Scan for the cell matching the given text and deliver its (x, y) coordinate at center. 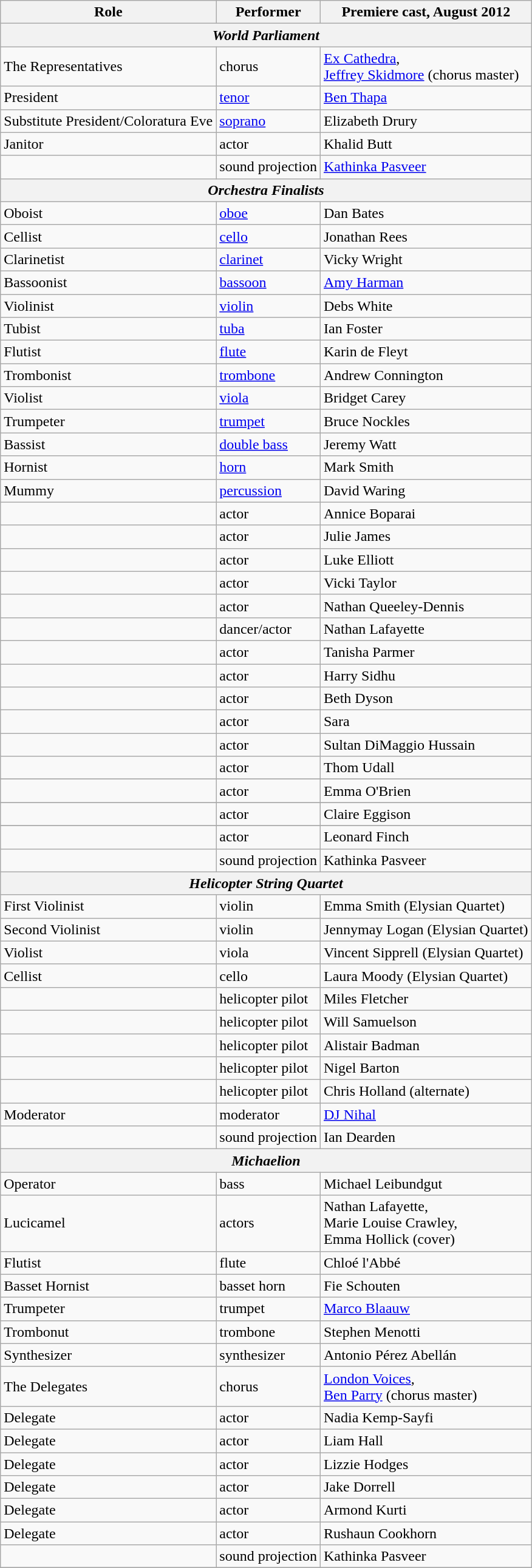
dancer/actor (268, 629)
London Voices,Ben Parry (chorus master) (426, 1386)
clarinet (268, 259)
Emma O'Brien (426, 791)
The Representatives (108, 67)
bassoon (268, 282)
Ex Cathedra,Jeffrey Skidmore (chorus master) (426, 67)
Janitor (108, 144)
Stephen Menotti (426, 1332)
DJ Nihal (426, 1115)
Vicky Wright (426, 259)
Ian Dearden (426, 1138)
Emma Smith (Elysian Quartet) (426, 906)
moderator (268, 1115)
Trombonist (108, 375)
Miles Fletcher (426, 999)
Nathan Lafayette (426, 629)
Amy Harman (426, 282)
basset horn (268, 1286)
Karin de Fleyt (426, 352)
Jeremy Watt (426, 444)
Nigel Barton (426, 1068)
Clarinetist (108, 259)
Leonard Finch (426, 837)
The Delegates (108, 1386)
Role (108, 12)
double bass (268, 444)
Bridget Carey (426, 398)
Claire Eggison (426, 814)
Second Violinist (108, 929)
Debs White (426, 305)
Trombonut (108, 1332)
oboe (268, 213)
Andrew Connington (426, 375)
Basset Hornist (108, 1286)
Chris Holland (alternate) (426, 1091)
Luke Elliott (426, 560)
Jake Dorrell (426, 1487)
Harry Sidhu (426, 676)
Jonathan Rees (426, 236)
Operator (108, 1184)
Helicopter String Quartet (266, 883)
Tubist (108, 329)
percussion (268, 490)
tuba (268, 329)
tenor (268, 98)
Bassoonist (108, 282)
Will Samuelson (426, 1022)
Elizabeth Drury (426, 121)
Julie James (426, 537)
Antonio Pérez Abellán (426, 1355)
Tanisha Parmer (426, 652)
Annice Boparai (426, 514)
Mark Smith (426, 467)
Moderator (108, 1115)
Thom Udall (426, 768)
Hornist (108, 467)
Armond Kurti (426, 1510)
Premiere cast, August 2012 (426, 12)
Performer (268, 12)
Lucicamel (108, 1223)
Liam Hall (426, 1441)
World Parliament (266, 35)
Bruce Nockles (426, 421)
Mummy (108, 490)
Orchestra Finalists (266, 190)
Laura Moody (Elysian Quartet) (426, 976)
Substitute President/Coloratura Eve (108, 121)
Beth Dyson (426, 699)
Nathan Queeley-Dennis (426, 606)
Vincent Sipprell (Elysian Quartet) (426, 952)
Michael Leibundgut (426, 1184)
soprano (268, 121)
Oboist (108, 213)
President (108, 98)
Dan Bates (426, 213)
Khalid Butt (426, 144)
horn (268, 467)
actors (268, 1223)
Ian Foster (426, 329)
Fie Schouten (426, 1286)
David Waring (426, 490)
Jennymay Logan (Elysian Quartet) (426, 929)
Bassist (108, 444)
bass (268, 1184)
Marco Blaauw (426, 1309)
Sultan DiMaggio Hussain (426, 745)
First Violinist (108, 906)
Ben Thapa (426, 98)
Michaelion (266, 1161)
Nathan Lafayette, Marie Louise Crawley, Emma Hollick (cover) (426, 1223)
Chloé l'Abbé (426, 1263)
Violinist (108, 305)
Alistair Badman (426, 1045)
Vicki Taylor (426, 583)
Synthesizer (108, 1355)
Nadia Kemp-Sayfi (426, 1417)
Lizzie Hodges (426, 1464)
Rushaun Cookhorn (426, 1533)
Sara (426, 722)
synthesizer (268, 1355)
